For the text-containing cell, return its midpoint in [x, y] coordinate format. 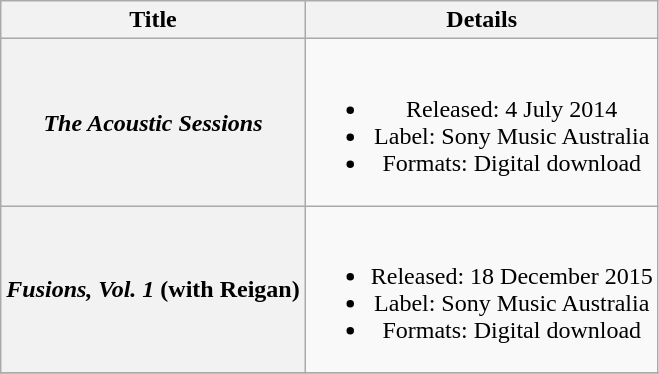
Details [482, 20]
Fusions, Vol. 1 (with Reigan) [153, 290]
Released: 18 December 2015Label: Sony Music AustraliaFormats: Digital download [482, 290]
The Acoustic Sessions [153, 122]
Released: 4 July 2014Label: Sony Music AustraliaFormats: Digital download [482, 122]
Title [153, 20]
